Detect which cell encompasses the target text, then output its (x, y) center coordinate. 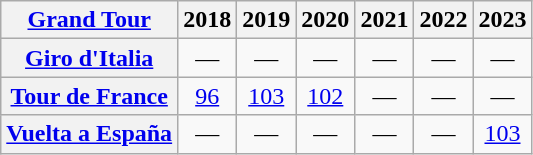
Vuelta a España (90, 134)
2023 (502, 20)
2022 (444, 20)
96 (208, 96)
2021 (384, 20)
Grand Tour (90, 20)
2020 (326, 20)
2019 (266, 20)
2018 (208, 20)
Giro d'Italia (90, 58)
102 (326, 96)
Tour de France (90, 96)
